Output the (x, y) coordinate of the center of the cell containing the given text.  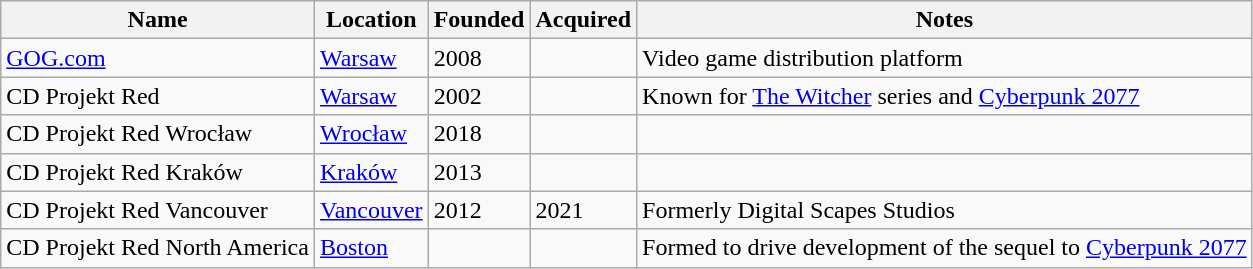
2013 (479, 172)
Known for The Witcher series and Cyberpunk 2077 (945, 96)
Kraków (371, 172)
CD Projekt Red North America (158, 248)
2021 (584, 210)
Name (158, 20)
Location (371, 20)
Formerly Digital Scapes Studios (945, 210)
Acquired (584, 20)
Vancouver (371, 210)
GOG.com (158, 58)
2018 (479, 134)
Boston (371, 248)
2012 (479, 210)
Video game distribution platform (945, 58)
Wrocław (371, 134)
CD Projekt Red Wrocław (158, 134)
CD Projekt Red Vancouver (158, 210)
2008 (479, 58)
Founded (479, 20)
CD Projekt Red (158, 96)
Notes (945, 20)
2002 (479, 96)
CD Projekt Red Kraków (158, 172)
Formed to drive development of the sequel to Cyberpunk 2077 (945, 248)
